Capture the cell that displays the provided text and extract its [X, Y] central coordinate. 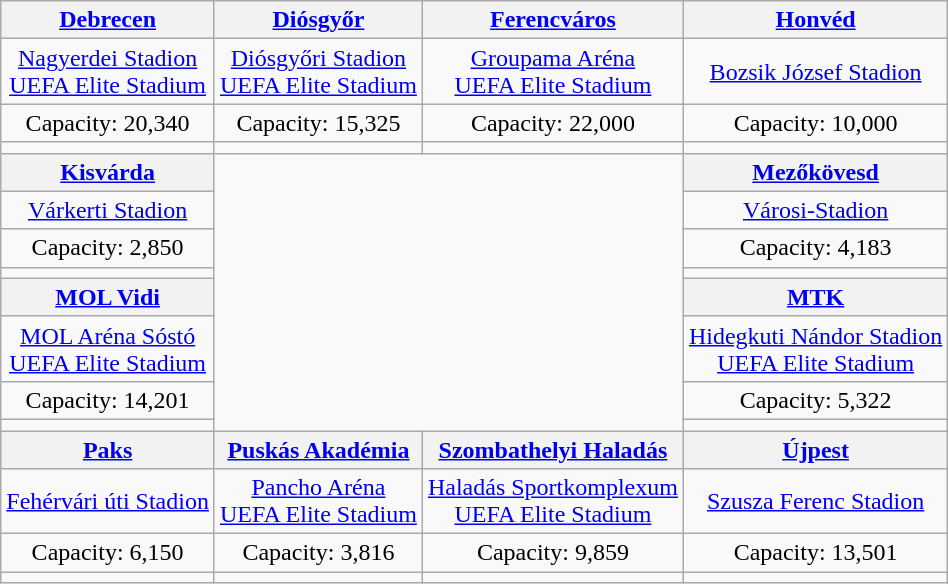
Szombathelyi Haladás [552, 449]
Várkerti Stadion [108, 210]
MTK [815, 297]
Capacity: 15,325 [318, 123]
Hidegkuti Nándor Stadion UEFA Elite Stadium [815, 348]
Groupama Aréna UEFA Elite Stadium [552, 72]
Diósgyőri Stadion UEFA Elite Stadium [318, 72]
Bozsik József Stadion [815, 72]
Capacity: 9,859 [552, 553]
Capacity: 20,340 [108, 123]
Capacity: 13,501 [815, 553]
Kisvárda [108, 172]
Capacity: 6,150 [108, 553]
Haladás SportkomplexumUEFA Elite Stadium [552, 502]
Fehérvári úti Stadion [108, 502]
Nagyerdei Stadion UEFA Elite Stadium [108, 72]
Capacity: 10,000 [815, 123]
Paks [108, 449]
Capacity: 5,322 [815, 400]
Honvéd [815, 20]
MOL Vidi [108, 297]
Puskás Akadémia [318, 449]
Városi-Stadion [815, 210]
Ferencváros [552, 20]
Szusza Ferenc Stadion [815, 502]
MOL Aréna Sóstó UEFA Elite Stadium [108, 348]
Diósgyőr [318, 20]
Capacity: 2,850 [108, 248]
Mezőkövesd [815, 172]
Capacity: 3,816 [318, 553]
Capacity: 14,201 [108, 400]
Capacity: 22,000 [552, 123]
Debrecen [108, 20]
Újpest [815, 449]
Capacity: 4,183 [815, 248]
Pancho ArénaUEFA Elite Stadium [318, 502]
